Capture the cell that displays the provided text and extract its [x, y] central coordinate. 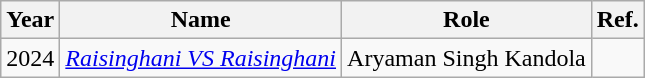
Role [467, 20]
Raisinghani VS Raisinghani [201, 58]
2024 [30, 58]
Year [30, 20]
Name [201, 20]
Aryaman Singh Kandola [467, 58]
Ref. [618, 20]
